Determine the [x, y] coordinate at the center of the cell enclosing the given text.  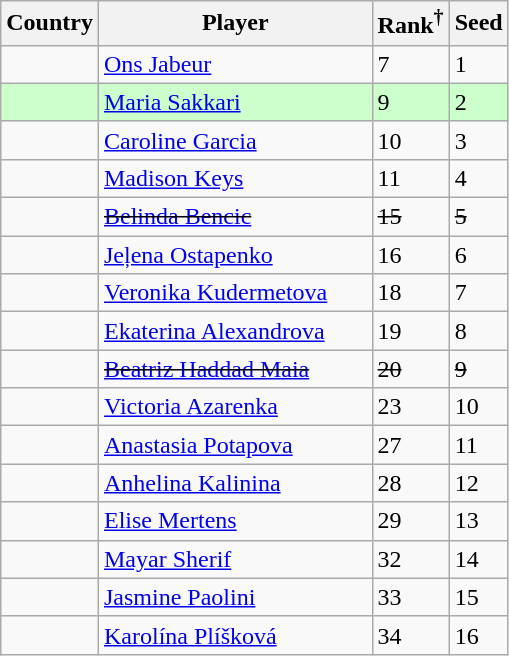
Rank† [410, 24]
14 [478, 559]
13 [478, 521]
Country [50, 24]
28 [410, 483]
8 [478, 331]
Victoria Azarenka [235, 407]
1 [478, 64]
Elise Mertens [235, 521]
27 [410, 445]
12 [478, 483]
20 [410, 369]
34 [410, 635]
Anastasia Potapova [235, 445]
4 [478, 178]
Belinda Bencic [235, 217]
Maria Sakkari [235, 102]
Jasmine Paolini [235, 597]
Seed [478, 24]
5 [478, 217]
Player [235, 24]
Ons Jabeur [235, 64]
Anhelina Kalinina [235, 483]
Ekaterina Alexandrova [235, 331]
Madison Keys [235, 178]
Mayar Sherif [235, 559]
19 [410, 331]
3 [478, 140]
Caroline Garcia [235, 140]
Veronika Kudermetova [235, 293]
Beatriz Haddad Maia [235, 369]
33 [410, 597]
32 [410, 559]
29 [410, 521]
23 [410, 407]
18 [410, 293]
2 [478, 102]
Jeļena Ostapenko [235, 255]
6 [478, 255]
Karolína Plíšková [235, 635]
